Extract the [x, y] coordinate from the center of the cell holding the provided text.  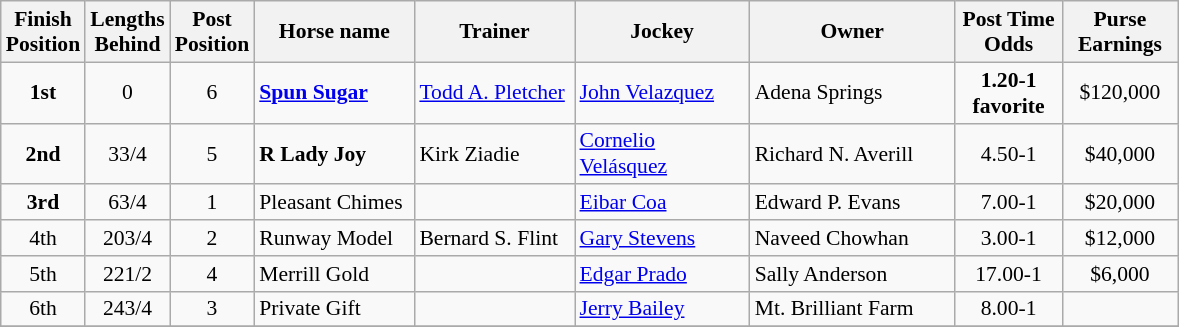
3rd [43, 203]
Private Gift [334, 309]
2 [212, 238]
$20,000 [1120, 203]
1st [43, 92]
243/4 [128, 309]
3.00-1 [1009, 238]
4 [212, 274]
John Velazquez [662, 92]
Sally Anderson [852, 274]
0 [128, 92]
Lengths Behind [128, 32]
$6,000 [1120, 274]
4th [43, 238]
3 [212, 309]
6 [212, 92]
Horse name [334, 32]
$120,000 [1120, 92]
Edgar Prado [662, 274]
7.00-1 [1009, 203]
Purse Earnings [1120, 32]
Spun Sugar [334, 92]
Bernard S. Flint [494, 238]
Naveed Chowhan [852, 238]
Post Time Odds [1009, 32]
1.20-1 favorite [1009, 92]
Finish Position [43, 32]
8.00-1 [1009, 309]
$12,000 [1120, 238]
221/2 [128, 274]
5 [212, 154]
Trainer [494, 32]
17.00-1 [1009, 274]
Kirk Ziadie [494, 154]
Merrill Gold [334, 274]
Runway Model [334, 238]
1 [212, 203]
Jerry Bailey [662, 309]
Jockey [662, 32]
4.50-1 [1009, 154]
6th [43, 309]
Owner [852, 32]
Pleasant Chimes [334, 203]
Adena Springs [852, 92]
$40,000 [1120, 154]
63/4 [128, 203]
5th [43, 274]
Mt. Brilliant Farm [852, 309]
Richard N. Averill [852, 154]
33/4 [128, 154]
Post Position [212, 32]
Cornelio Velásquez [662, 154]
2nd [43, 154]
Gary Stevens [662, 238]
Todd A. Pletcher [494, 92]
R Lady Joy [334, 154]
Eibar Coa [662, 203]
203/4 [128, 238]
Edward P. Evans [852, 203]
